Extract the (X, Y) coordinate from the center of the cell holding the provided text.  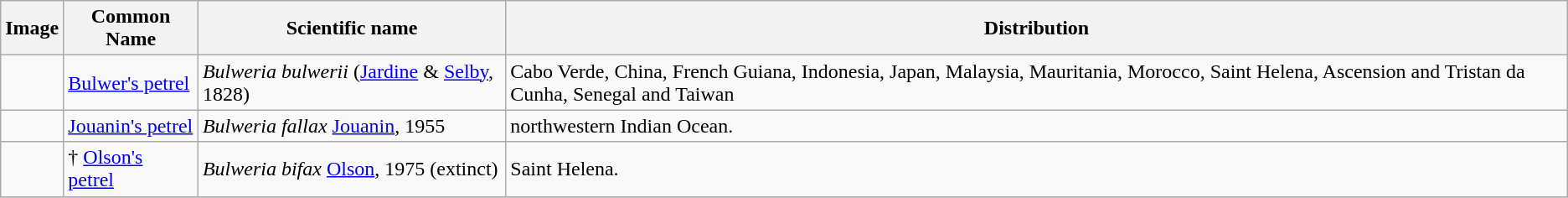
Cabo Verde, China, French Guiana, Indonesia, Japan, Malaysia, Mauritania, Morocco, Saint Helena, Ascension and Tristan da Cunha, Senegal and Taiwan (1037, 82)
northwestern Indian Ocean. (1037, 126)
Saint Helena. (1037, 169)
Distribution (1037, 29)
Image (32, 29)
Bulweria fallax Jouanin, 1955 (352, 126)
Bulwer's petrel (131, 82)
Scientific name (352, 29)
Jouanin's petrel (131, 126)
Bulweria bifax Olson, 1975 (extinct) (352, 169)
Common Name (131, 29)
† Olson's petrel (131, 169)
Bulweria bulwerii (Jardine & Selby, 1828) (352, 82)
